Search for the cell housing the specified text and yield its [x, y] center coordinate. 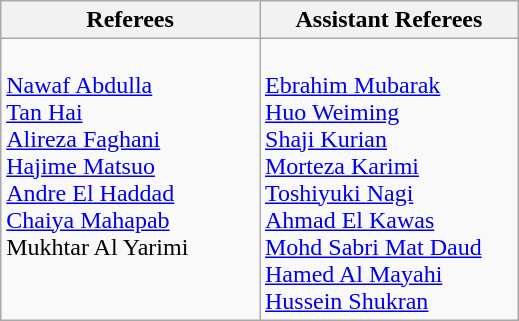
Referees [130, 20]
Nawaf Abdulla Tan Hai Alireza Faghani Hajime Matsuo Andre El Haddad Chaiya Mahapab Mukhtar Al Yarimi [130, 180]
Ebrahim Mubarak Huo Weiming Shaji Kurian Morteza Karimi Toshiyuki Nagi Ahmad El Kawas Mohd Sabri Mat Daud Hamed Al Mayahi Hussein Shukran [390, 180]
Assistant Referees [390, 20]
